Provide the [X, Y] coordinate of the cell's center where the given text is located.  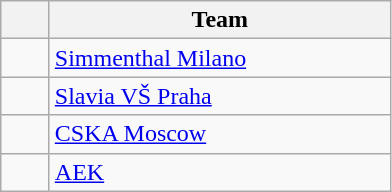
CSKA Moscow [220, 134]
Slavia VŠ Praha [220, 96]
AEK [220, 172]
Team [220, 20]
Simmenthal Milano [220, 58]
